Find where the given text appears and provide that cell's center as (x, y) coordinate. 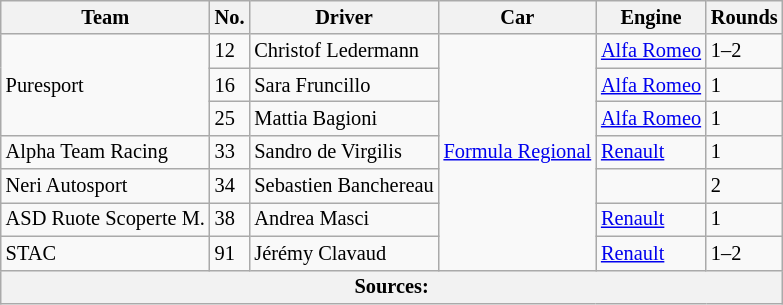
91 (230, 253)
Sources: (392, 287)
Alpha Team Racing (106, 152)
Sebastien Banchereau (344, 186)
Rounds (744, 17)
Driver (344, 17)
2 (744, 186)
Puresport (106, 84)
ASD Ruote Scoperte M. (106, 219)
STAC (106, 253)
16 (230, 85)
Engine (651, 17)
Mattia Bagioni (344, 118)
12 (230, 51)
Team (106, 17)
25 (230, 118)
Jérémy Clavaud (344, 253)
Neri Autosport (106, 186)
38 (230, 219)
Christof Ledermann (344, 51)
34 (230, 186)
Car (518, 17)
Sandro de Virgilis (344, 152)
33 (230, 152)
Sara Fruncillo (344, 85)
Formula Regional (518, 152)
Andrea Masci (344, 219)
No. (230, 17)
